Scan for the cell matching the given text and deliver its (x, y) coordinate at center. 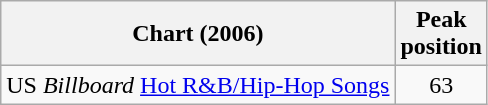
Chart (2006) (198, 34)
63 (441, 85)
Peakposition (441, 34)
US Billboard Hot R&B/Hip-Hop Songs (198, 85)
